Capture the cell that displays the provided text and extract its (X, Y) central coordinate. 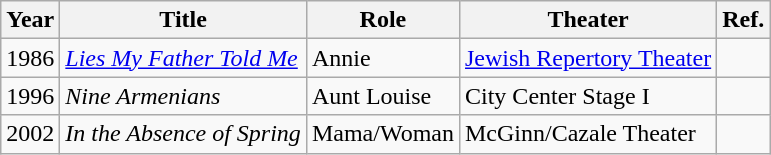
Jewish Repertory Theater (588, 58)
2002 (30, 134)
Lies My Father Told Me (184, 58)
Mama/Woman (382, 134)
Theater (588, 20)
McGinn/Cazale Theater (588, 134)
In the Absence of Spring (184, 134)
1996 (30, 96)
Title (184, 20)
Ref. (744, 20)
Aunt Louise (382, 96)
1986 (30, 58)
City Center Stage I (588, 96)
Year (30, 20)
Nine Armenians (184, 96)
Role (382, 20)
Annie (382, 58)
